Scan for the cell matching the given text and deliver its [X, Y] coordinate at center. 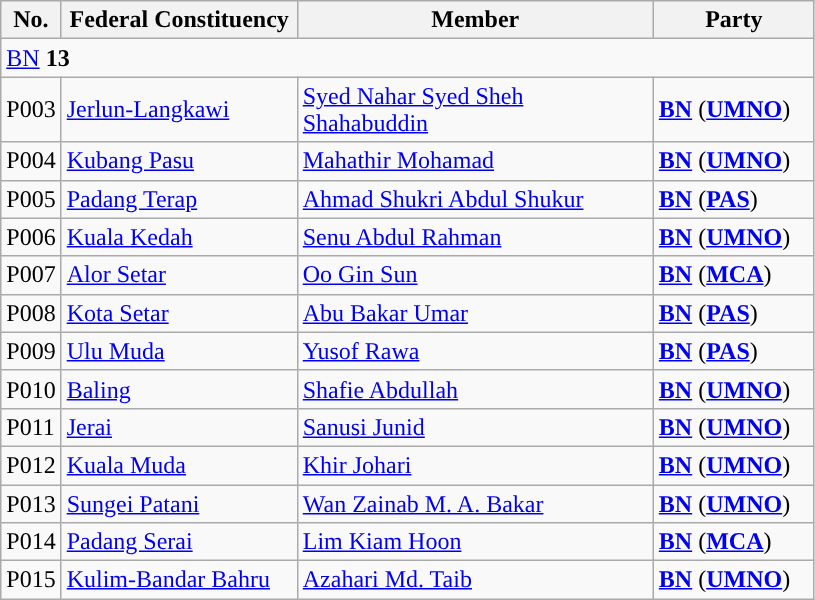
P015 [31, 580]
P012 [31, 465]
Kuala Muda [179, 465]
Sungei Patani [179, 503]
P004 [31, 161]
Federal Constituency [179, 20]
Kubang Pasu [179, 161]
Jerai [179, 427]
P010 [31, 389]
Mahathir Mohamad [475, 161]
Senu Abdul Rahman [475, 237]
No. [31, 20]
P003 [31, 110]
Party [734, 20]
Shafie Abdullah [475, 389]
P008 [31, 313]
Kota Setar [179, 313]
Khir Johari [475, 465]
P013 [31, 503]
Jerlun-Langkawi [179, 110]
BN 13 [408, 58]
Yusof Rawa [475, 351]
Lim Kiam Hoon [475, 542]
Kuala Kedah [179, 237]
Member [475, 20]
P005 [31, 199]
Alor Setar [179, 275]
P009 [31, 351]
Kulim-Bandar Bahru [179, 580]
Ahmad Shukri Abdul Shukur [475, 199]
P007 [31, 275]
P014 [31, 542]
P011 [31, 427]
Ulu Muda [179, 351]
P006 [31, 237]
Baling [179, 389]
Azahari Md. Taib [475, 580]
Padang Terap [179, 199]
Syed Nahar Syed Sheh Shahabuddin [475, 110]
Sanusi Junid [475, 427]
Abu Bakar Umar [475, 313]
Wan Zainab M. A. Bakar [475, 503]
Oo Gin Sun [475, 275]
Padang Serai [179, 542]
